Locate the cell with the specified text and output its (X, Y) center coordinate. 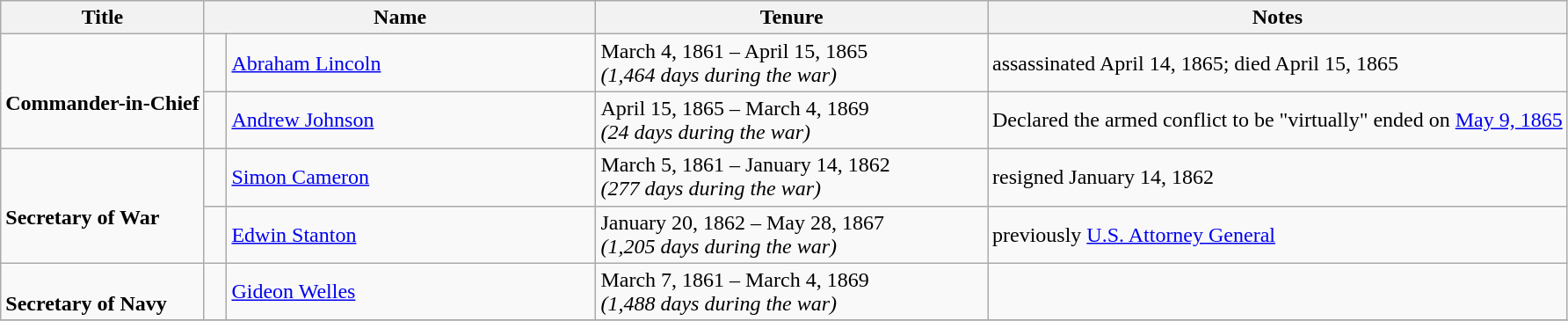
previously U.S. Attorney General (1278, 234)
Title (102, 18)
Secretary of Navy (102, 292)
assassinated April 14, 1865; died April 15, 1865 (1278, 63)
Andrew Johnson (411, 120)
March 4, 1861 – April 15, 1865(1,464 days during the war) (792, 63)
Gideon Welles (411, 292)
resigned January 14, 1862 (1278, 178)
Declared the armed conflict to be "virtually" ended on May 9, 1865 (1278, 120)
Notes (1278, 18)
Tenure (792, 18)
Edwin Stanton (411, 234)
March 5, 1861 – January 14, 1862(277 days during the war) (792, 178)
Abraham Lincoln (411, 63)
March 7, 1861 – March 4, 1869(1,488 days during the war) (792, 292)
Secretary of War (102, 206)
Simon Cameron (411, 178)
Name (400, 18)
January 20, 1862 – May 28, 1867(1,205 days during the war) (792, 234)
Commander-in-Chief (102, 91)
April 15, 1865 – March 4, 1869(24 days during the war) (792, 120)
